Output the [x, y] coordinate of the center of the cell containing the given text.  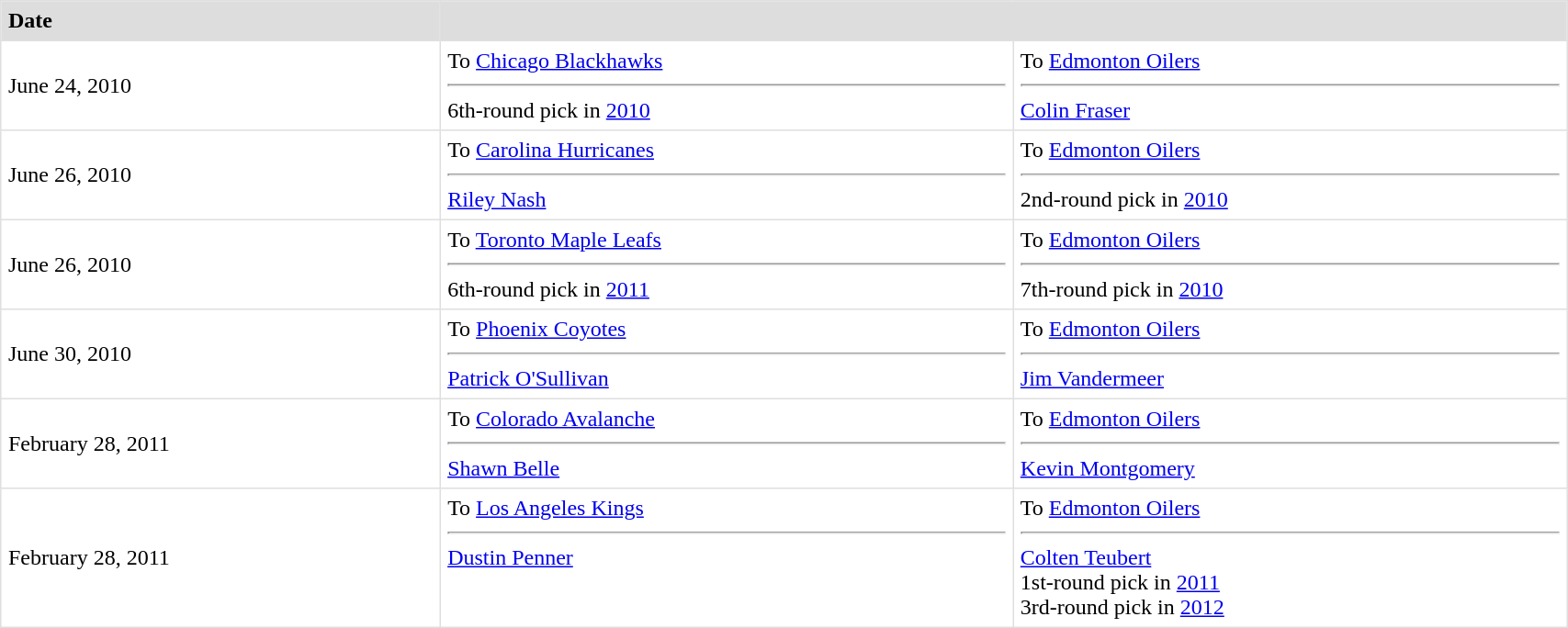
To Edmonton Oilers 7th-round pick in 2010 [1290, 264]
To Edmonton Oilers Kevin Montgomery [1290, 443]
To Toronto Maple Leafs 6th-round pick in 2011 [727, 264]
To Edmonton Oilers Colin Fraser [1290, 85]
To Edmonton Oilers Colten Teubert1st-round pick in 20113rd-round pick in 2012 [1290, 558]
To Phoenix Coyotes Patrick O'Sullivan [727, 354]
Date [220, 21]
To Los Angeles Kings Dustin Penner [727, 558]
To Edmonton Oilers 2nd-round pick in 2010 [1290, 175]
To Chicago Blackhawks 6th-round pick in 2010 [727, 85]
To Carolina Hurricanes Riley Nash [727, 175]
June 30, 2010 [220, 354]
June 24, 2010 [220, 85]
To Colorado Avalanche Shawn Belle [727, 443]
To Edmonton Oilers Jim Vandermeer [1290, 354]
